Return [x, y] of the center of cell containing provided text 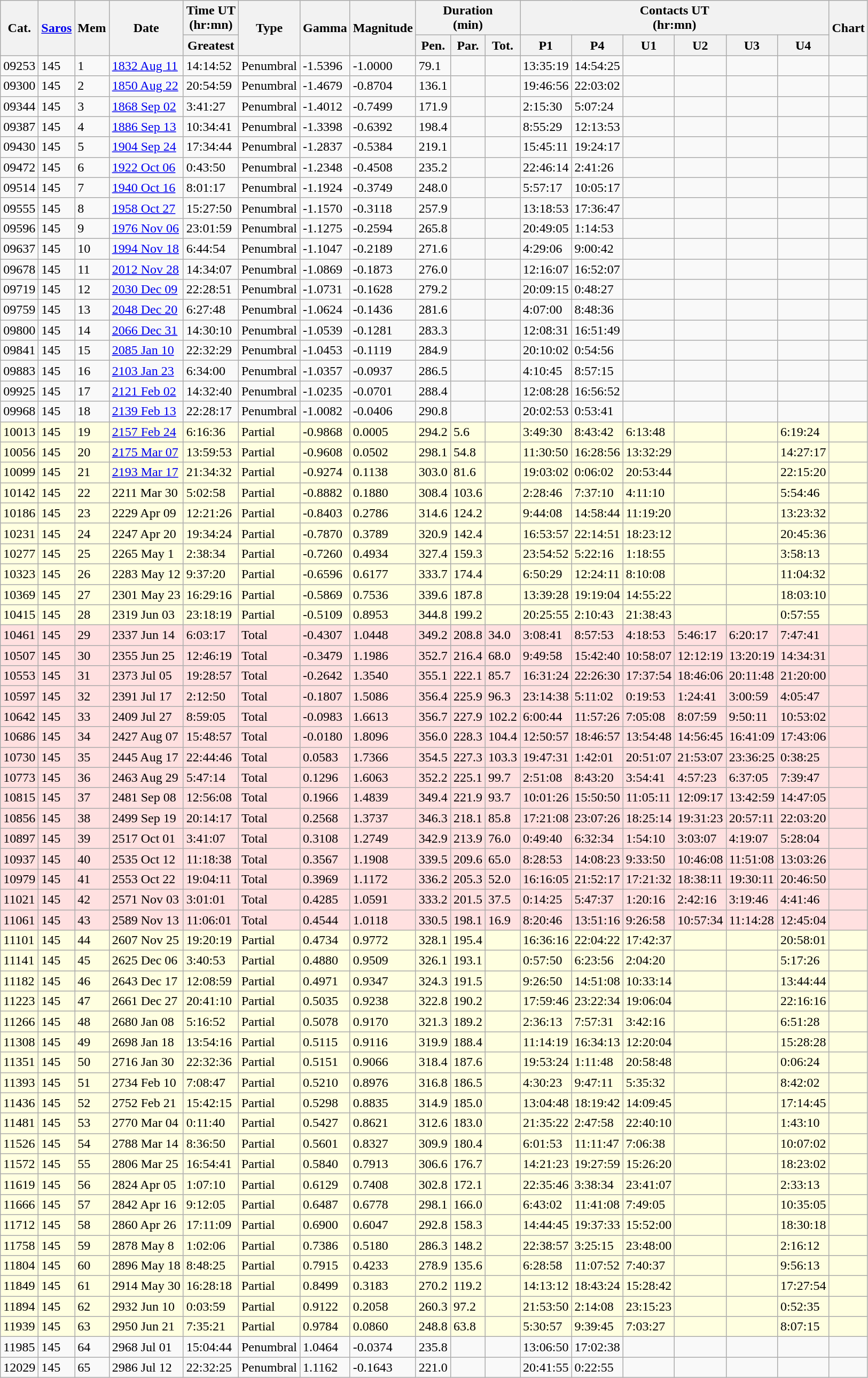
Time UT(hr:mn) [210, 18]
11:30:50 [546, 452]
11:18:38 [210, 859]
09472 [19, 167]
59 [92, 1245]
15:45:11 [546, 147]
6:28:58 [546, 1266]
1994 Nov 18 [146, 248]
0.5840 [325, 1164]
0:38:25 [803, 757]
3:08:41 [546, 635]
166.0 [468, 1204]
09514 [19, 188]
0.4233 [382, 1266]
102.2 [502, 717]
11894 [19, 1306]
10:35:05 [803, 1204]
222.1 [468, 676]
23 [92, 513]
Cat. [19, 28]
260.3 [433, 1306]
0.3789 [382, 533]
11985 [19, 1347]
172.1 [468, 1184]
85.8 [502, 818]
-1.0539 [325, 330]
187.6 [468, 1062]
-1.2837 [325, 147]
93.7 [502, 798]
228.3 [468, 737]
227.9 [468, 717]
3:42:16 [648, 1022]
0:43:50 [210, 167]
3:01:01 [210, 899]
0.5427 [325, 1123]
349.4 [433, 798]
-1.0731 [325, 290]
-0.1436 [382, 310]
54 [92, 1143]
12:20:04 [648, 1042]
1:14:53 [597, 228]
2247 Apr 20 [146, 533]
0.5115 [325, 1042]
13:20:19 [752, 656]
18:46:57 [597, 737]
11:41:08 [597, 1204]
18:19:42 [597, 1103]
1832 Aug 11 [146, 66]
21:38:43 [648, 615]
97.2 [468, 1306]
248.8 [433, 1327]
20:58:48 [648, 1062]
10415 [19, 615]
0.9772 [382, 940]
Chart [848, 28]
52 [92, 1103]
356.4 [433, 696]
13:44:44 [803, 981]
2:14:08 [597, 1306]
8:42:02 [803, 1083]
11939 [19, 1327]
2319 Jun 03 [146, 615]
2734 Feb 10 [146, 1083]
9:33:50 [648, 859]
352.7 [433, 656]
8:57:53 [597, 635]
31 [92, 676]
148.2 [468, 1245]
68.0 [502, 656]
17 [92, 391]
6:16:36 [210, 432]
3:03:07 [700, 838]
14:34:07 [210, 269]
22:26:30 [597, 676]
15:48:57 [210, 737]
5:47:37 [597, 899]
-0.2642 [325, 676]
16:28:56 [597, 452]
2:04:20 [648, 961]
3:49:30 [546, 432]
0:57:55 [803, 615]
11021 [19, 899]
19:24:17 [597, 147]
19:28:57 [210, 676]
14:54:25 [597, 66]
16:28:18 [210, 1286]
195.4 [468, 940]
354.5 [433, 757]
13 [92, 310]
0:19:53 [648, 696]
9:12:05 [210, 1204]
11 [92, 269]
62 [92, 1306]
9:26:58 [648, 920]
309.9 [433, 1143]
1.3540 [382, 676]
20:25:55 [546, 615]
2914 May 30 [146, 1286]
5 [92, 147]
0.6177 [382, 574]
22:32:29 [210, 351]
7:40:37 [648, 1266]
3:58:13 [803, 554]
23:54:52 [546, 554]
Magnitude [382, 28]
326.1 [433, 961]
10597 [19, 696]
15:28:28 [803, 1042]
7:47:41 [803, 635]
225.9 [468, 696]
11182 [19, 981]
19:06:04 [648, 1001]
50 [92, 1062]
4:18:53 [648, 635]
37.5 [502, 899]
9:37:20 [210, 574]
21:35:22 [546, 1123]
53 [92, 1123]
328.1 [433, 940]
-0.4508 [382, 167]
4:41:46 [803, 899]
0.4880 [325, 961]
271.6 [433, 248]
2193 Mar 17 [146, 472]
303.0 [433, 472]
10231 [19, 533]
0.9784 [325, 1327]
0:52:35 [803, 1306]
18:23:02 [803, 1164]
221.0 [433, 1367]
15:52:00 [648, 1225]
1886 Sep 13 [146, 127]
48 [92, 1022]
10856 [19, 818]
Type [269, 28]
25 [92, 554]
17:42:37 [648, 940]
2157 Feb 24 [146, 432]
4 [92, 127]
13:04:48 [546, 1103]
6:27:48 [210, 310]
Gamma [325, 28]
09883 [19, 371]
20:45:36 [803, 533]
19:04:11 [210, 879]
0.9347 [382, 981]
1 [92, 66]
19:46:56 [546, 86]
1:43:10 [803, 1123]
5:16:52 [210, 1022]
-0.0374 [382, 1347]
2355 Jun 25 [146, 656]
Greatest [210, 45]
19:19:04 [597, 595]
12:08:28 [546, 391]
8:48:25 [210, 1266]
221.9 [468, 798]
198.4 [433, 127]
319.9 [433, 1042]
09841 [19, 351]
49 [92, 1042]
17:59:46 [546, 1001]
324.3 [433, 981]
-0.2189 [382, 248]
4:19:07 [752, 838]
18:46:06 [700, 676]
174.4 [468, 574]
0.9509 [382, 961]
14:55:22 [648, 595]
22:28:51 [210, 290]
2896 May 18 [146, 1266]
11712 [19, 1225]
9:50:11 [752, 717]
20:49:05 [546, 228]
1:02:06 [210, 1245]
356.0 [433, 737]
318.4 [433, 1062]
42 [92, 899]
11:11:47 [597, 1143]
0.0860 [382, 1327]
0.3183 [382, 1286]
9:56:13 [803, 1266]
1.6613 [382, 717]
10:58:07 [648, 656]
5:02:58 [210, 493]
-0.8882 [325, 493]
2535 Oct 12 [146, 859]
10686 [19, 737]
57 [92, 1204]
344.8 [433, 615]
22:35:46 [546, 1184]
12:08:59 [210, 981]
11393 [19, 1083]
12:46:19 [210, 656]
235.2 [433, 167]
2175 Mar 07 [146, 452]
19:47:31 [546, 757]
0:53:41 [597, 411]
11266 [19, 1022]
278.9 [433, 1266]
22:16:16 [803, 1001]
Pen. [433, 45]
3:40:53 [210, 961]
0.8499 [325, 1286]
4:57:23 [700, 777]
16:36:16 [546, 940]
1.7366 [382, 757]
276.0 [433, 269]
7:35:21 [210, 1327]
0.8327 [382, 1143]
14:09:45 [648, 1103]
3:41:27 [210, 106]
20:53:44 [648, 472]
2463 Aug 29 [146, 777]
16:29:16 [210, 595]
10056 [19, 452]
286.5 [433, 371]
22:38:57 [546, 1245]
183.0 [468, 1123]
2878 May 8 [146, 1245]
0.6487 [325, 1204]
180.4 [468, 1143]
1:42:01 [597, 757]
3:25:15 [597, 1245]
10:46:08 [700, 859]
22:44:46 [210, 757]
15:42:40 [597, 656]
17:43:06 [803, 737]
190.2 [468, 1001]
284.9 [433, 351]
2698 Jan 18 [146, 1042]
11:14:19 [546, 1042]
2229 Apr 09 [146, 513]
316.8 [433, 1083]
15 [92, 351]
136.1 [433, 86]
4:07:00 [546, 310]
2066 Dec 31 [146, 330]
186.5 [468, 1083]
-1.0000 [382, 66]
10:01:26 [546, 798]
46 [92, 981]
1:18:55 [648, 554]
7:57:31 [597, 1022]
6:32:34 [597, 838]
0.9170 [382, 1022]
18 [92, 411]
16:34:13 [597, 1042]
-1.4679 [325, 86]
257.9 [433, 208]
-0.0701 [382, 391]
18:25:14 [648, 818]
11:04:32 [803, 574]
1.1172 [382, 879]
2824 Apr 05 [146, 1184]
12:45:04 [803, 920]
2:28:46 [546, 493]
17:37:54 [648, 676]
176.7 [468, 1164]
23:41:07 [648, 1184]
0.8835 [382, 1103]
281.6 [433, 310]
2:41:26 [597, 167]
7 [92, 188]
43 [92, 920]
339.6 [433, 595]
193.1 [468, 961]
20:41:10 [210, 1001]
Tot. [502, 45]
0.1880 [382, 493]
2788 Mar 14 [146, 1143]
-0.0983 [325, 717]
51 [92, 1083]
205.3 [468, 879]
20:02:53 [546, 411]
2265 May 1 [146, 554]
10:07:02 [803, 1143]
-0.1643 [382, 1367]
333.2 [433, 899]
79.1 [433, 66]
8:07:59 [700, 717]
1904 Sep 24 [146, 147]
10186 [19, 513]
0.5151 [325, 1062]
17:21:32 [648, 879]
0.9066 [382, 1062]
0.7913 [382, 1164]
8:28:53 [546, 859]
14:51:08 [597, 981]
36 [92, 777]
2680 Jan 08 [146, 1022]
21:53:50 [546, 1306]
2012 Nov 28 [146, 269]
0.1138 [382, 472]
288.4 [433, 391]
2:42:16 [700, 899]
8:36:50 [210, 1143]
-0.2594 [382, 228]
11:14:28 [752, 920]
2030 Dec 09 [146, 290]
2752 Feb 21 [146, 1103]
13:32:29 [648, 452]
2806 Mar 25 [146, 1164]
158.3 [468, 1225]
11758 [19, 1245]
21:34:32 [210, 472]
14:47:05 [803, 798]
5:28:04 [803, 838]
2:47:58 [597, 1123]
29 [92, 635]
10:33:14 [648, 981]
15:26:20 [648, 1164]
4:05:47 [803, 696]
65.0 [502, 859]
2211 Mar 30 [146, 493]
10979 [19, 879]
11:51:08 [752, 859]
0.7386 [325, 1245]
2:51:08 [546, 777]
10642 [19, 717]
10142 [19, 493]
9:39:45 [597, 1327]
0.3108 [325, 838]
1868 Sep 02 [146, 106]
28 [92, 615]
1.6063 [382, 777]
52.0 [502, 879]
0.4971 [325, 981]
12 [92, 290]
218.1 [468, 818]
22:32:25 [210, 1367]
19 [92, 432]
-0.1873 [382, 269]
0.1296 [325, 777]
12:09:17 [700, 798]
09925 [19, 391]
8 [92, 208]
-0.0937 [382, 371]
13:35:19 [546, 66]
2860 Apr 26 [146, 1225]
1.0464 [325, 1347]
4:10:45 [546, 371]
-0.6392 [382, 127]
54.8 [468, 452]
40 [92, 859]
12:24:11 [597, 574]
22:03:02 [597, 86]
-1.3398 [325, 127]
21:53:07 [700, 757]
356.7 [433, 717]
3 [92, 106]
-1.0624 [325, 310]
3:38:34 [597, 1184]
10773 [19, 777]
14:44:45 [546, 1225]
-1.0453 [325, 351]
1.4839 [382, 798]
142.4 [468, 533]
63.8 [468, 1327]
14:34:31 [803, 656]
Par. [468, 45]
171.9 [433, 106]
0:03:59 [210, 1306]
0.6047 [382, 1225]
6:37:05 [752, 777]
11619 [19, 1184]
352.2 [433, 777]
14:58:44 [597, 513]
19:03:02 [546, 472]
23:01:59 [210, 228]
16:54:41 [210, 1164]
2 [92, 86]
0:14:25 [546, 899]
0.2058 [382, 1306]
09430 [19, 147]
306.6 [433, 1164]
Contacts UT(hr:mn) [675, 18]
2517 Oct 01 [146, 838]
17:34:44 [210, 147]
0.5035 [325, 1001]
12:16:07 [546, 269]
18:30:18 [803, 1225]
312.6 [433, 1123]
2373 Jul 05 [146, 676]
185.0 [468, 1103]
104.4 [502, 737]
23:18:19 [210, 615]
10:34:41 [210, 127]
11481 [19, 1123]
1:07:10 [210, 1184]
55 [92, 1164]
-1.1047 [325, 248]
2:10:43 [597, 615]
124.2 [468, 513]
12:13:53 [597, 127]
11:06:01 [210, 920]
8:48:36 [597, 310]
0.4934 [382, 554]
26 [92, 574]
34.0 [502, 635]
279.2 [433, 290]
16:16:05 [546, 879]
135.6 [468, 1266]
270.2 [433, 1286]
17:27:54 [803, 1286]
09678 [19, 269]
2643 Dec 17 [146, 981]
10:57:34 [700, 920]
11101 [19, 940]
0.9116 [382, 1042]
0:48:27 [597, 290]
85.7 [502, 676]
37 [92, 798]
34 [92, 737]
0.5210 [325, 1083]
2085 Jan 10 [146, 351]
09596 [19, 228]
189.2 [468, 1022]
17:02:38 [597, 1347]
10 [92, 248]
-1.1570 [325, 208]
2553 Oct 22 [146, 879]
5:54:46 [803, 493]
0.7408 [382, 1184]
7:05:08 [648, 717]
8:20:46 [546, 920]
19:30:11 [752, 879]
2139 Feb 13 [146, 411]
0.9238 [382, 1001]
09253 [19, 66]
-0.5109 [325, 615]
17:21:08 [546, 818]
11:57:26 [597, 717]
65 [92, 1367]
11061 [19, 920]
209.6 [468, 859]
11351 [19, 1062]
330.5 [433, 920]
-0.8403 [325, 513]
0.5180 [382, 1245]
-0.0180 [325, 737]
-0.9608 [325, 452]
11849 [19, 1286]
0.5078 [325, 1022]
12029 [19, 1367]
-0.8704 [382, 86]
22:03:20 [803, 818]
10730 [19, 757]
4:29:06 [546, 248]
11:07:52 [597, 1266]
47 [92, 1001]
2:33:13 [803, 1184]
14:21:23 [546, 1164]
23:36:25 [752, 757]
-0.0406 [382, 411]
U3 [752, 45]
8:59:05 [210, 717]
22 [92, 493]
13:59:53 [210, 452]
1.8096 [382, 737]
45 [92, 961]
0:54:56 [597, 351]
1:20:16 [648, 899]
Mem [92, 28]
0:11:40 [210, 1123]
13:18:53 [546, 208]
2:15:30 [546, 106]
14:30:10 [210, 330]
5:17:26 [803, 961]
187.8 [468, 595]
5:22:16 [597, 554]
2625 Dec 06 [146, 961]
19:37:33 [597, 1225]
12:08:31 [546, 330]
6:03:17 [210, 635]
U2 [700, 45]
235.8 [433, 1347]
17:36:47 [597, 208]
12:50:57 [546, 737]
09719 [19, 290]
13:23:32 [803, 513]
P4 [597, 45]
3:19:46 [752, 899]
1:11:48 [597, 1062]
11:19:20 [648, 513]
0.7915 [325, 1266]
-1.0235 [325, 391]
5:47:14 [210, 777]
38 [92, 818]
-0.7870 [325, 533]
19:27:59 [597, 1164]
14:27:17 [803, 452]
20:54:59 [210, 86]
14:32:40 [210, 391]
9:44:08 [546, 513]
8:43:42 [597, 432]
11141 [19, 961]
-0.3479 [325, 656]
0.3567 [325, 859]
23:22:34 [597, 1001]
8:57:15 [597, 371]
159.3 [468, 554]
0.8621 [382, 1123]
0.7536 [382, 595]
30 [92, 656]
5.6 [468, 432]
14:14:52 [210, 66]
294.2 [433, 432]
32 [92, 696]
322.8 [433, 1001]
6:20:17 [752, 635]
191.5 [468, 981]
7:37:10 [597, 493]
22:46:14 [546, 167]
U4 [803, 45]
09800 [19, 330]
2589 Nov 13 [146, 920]
10099 [19, 472]
0:57:50 [546, 961]
35 [92, 757]
15:50:50 [597, 798]
09387 [19, 127]
1.1986 [382, 656]
9 [92, 228]
13:39:28 [546, 595]
-1.5396 [325, 66]
8:55:29 [546, 127]
09968 [19, 411]
11308 [19, 1042]
16:31:24 [546, 676]
0.9122 [325, 1306]
20:11:48 [752, 676]
3:41:07 [210, 838]
20 [92, 452]
7:49:05 [648, 1204]
9:49:58 [546, 656]
12:21:26 [210, 513]
22:04:22 [597, 940]
10:53:02 [803, 717]
339.5 [433, 859]
2932 Jun 10 [146, 1306]
-0.1119 [382, 351]
7:03:27 [648, 1327]
16:51:49 [597, 330]
216.4 [468, 656]
15:04:44 [210, 1347]
11666 [19, 1204]
2986 Jul 12 [146, 1367]
2571 Nov 03 [146, 899]
9:26:50 [546, 981]
314.9 [433, 1103]
3:54:41 [648, 777]
201.5 [468, 899]
Date [146, 28]
0.4734 [325, 940]
6:01:53 [546, 1143]
2427 Aug 07 [146, 737]
1850 Aug 22 [146, 86]
2445 Aug 17 [146, 757]
355.1 [433, 676]
2:38:34 [210, 554]
292.8 [433, 1225]
16:56:52 [597, 391]
336.2 [433, 879]
2716 Jan 30 [146, 1062]
0.3969 [325, 879]
119.2 [468, 1286]
20:09:15 [546, 290]
Saros [57, 28]
2301 May 23 [146, 595]
2968 Jul 01 [146, 1347]
0.6900 [325, 1225]
198.1 [468, 920]
20:41:55 [546, 1367]
P1 [546, 45]
-0.5869 [325, 595]
0.8953 [382, 615]
248.0 [433, 188]
11572 [19, 1164]
U1 [648, 45]
-0.6596 [325, 574]
8:01:17 [210, 188]
20:57:11 [752, 818]
1958 Oct 27 [146, 208]
64 [92, 1347]
0.0502 [382, 452]
0.4285 [325, 899]
39 [92, 838]
333.7 [433, 574]
20:46:50 [803, 879]
6:51:28 [803, 1022]
-1.2348 [325, 167]
1.0118 [382, 920]
13:51:16 [597, 920]
15:42:15 [210, 1103]
1.2749 [382, 838]
60 [92, 1266]
225.1 [468, 777]
09555 [19, 208]
21:20:00 [803, 676]
346.3 [433, 818]
188.4 [468, 1042]
308.4 [433, 493]
2661 Dec 27 [146, 1001]
22:32:36 [210, 1062]
27 [92, 595]
1.3737 [382, 818]
18:43:24 [597, 1286]
20:51:07 [648, 757]
9:47:11 [597, 1083]
96.3 [502, 696]
-1.4012 [325, 106]
8:10:08 [648, 574]
24 [92, 533]
16:41:09 [752, 737]
2409 Jul 27 [146, 717]
0:06:02 [597, 472]
0.6778 [382, 1204]
2842 Apr 16 [146, 1204]
1940 Oct 16 [146, 188]
-1.0357 [325, 371]
5:07:24 [597, 106]
0.6129 [325, 1184]
3:00:59 [752, 696]
11804 [19, 1266]
17:14:45 [803, 1103]
21:52:17 [597, 879]
2121 Feb 02 [146, 391]
12:56:08 [210, 798]
6:43:02 [546, 1204]
-0.9274 [325, 472]
0:49:40 [546, 838]
-1.1924 [325, 188]
342.9 [433, 838]
0.0583 [325, 757]
14 [92, 330]
6:23:56 [597, 961]
13:03:26 [803, 859]
-0.3118 [382, 208]
22:28:17 [210, 411]
-0.7260 [325, 554]
2337 Jun 14 [146, 635]
0:22:55 [597, 1367]
0.5601 [325, 1143]
33 [92, 717]
2950 Jun 21 [146, 1327]
0.4544 [325, 920]
09300 [19, 86]
22:40:10 [648, 1123]
7:39:47 [803, 777]
16 [92, 371]
23:15:23 [648, 1306]
11436 [19, 1103]
1.0591 [382, 899]
16:53:57 [546, 533]
14:56:45 [700, 737]
10461 [19, 635]
0.5298 [325, 1103]
58 [92, 1225]
18:03:10 [803, 595]
199.2 [468, 615]
2481 Sep 08 [146, 798]
13:54:48 [648, 737]
Duration(min) [468, 18]
1922 Oct 06 [146, 167]
-0.1281 [382, 330]
11526 [19, 1143]
63 [92, 1327]
0.1966 [325, 798]
19:34:24 [210, 533]
1.5086 [382, 696]
15:28:42 [648, 1286]
2:16:12 [803, 1245]
20:58:01 [803, 940]
2:12:50 [210, 696]
13:54:16 [210, 1042]
09344 [19, 106]
208.8 [468, 635]
19:53:24 [546, 1062]
6:19:24 [803, 432]
5:35:32 [648, 1083]
327.4 [433, 554]
1976 Nov 06 [146, 228]
09759 [19, 310]
5:46:17 [700, 635]
1:24:41 [700, 696]
19:20:19 [210, 940]
10323 [19, 574]
19:31:23 [700, 818]
10937 [19, 859]
6:00:44 [546, 717]
320.9 [433, 533]
21 [92, 472]
18:23:12 [648, 533]
11223 [19, 1001]
103.3 [502, 757]
16.9 [502, 920]
12:12:19 [700, 656]
10369 [19, 595]
-0.7499 [382, 106]
-0.5384 [382, 147]
6:50:29 [546, 574]
14:13:12 [546, 1286]
99.7 [502, 777]
-0.9868 [325, 432]
81.6 [468, 472]
4:30:23 [546, 1083]
-1.0869 [325, 269]
265.8 [433, 228]
0.8976 [382, 1083]
6:44:54 [210, 248]
41 [92, 879]
1.1908 [382, 859]
2:36:13 [546, 1022]
22:14:51 [597, 533]
-1.1275 [325, 228]
18:38:11 [700, 879]
11:05:11 [648, 798]
219.1 [433, 147]
5:11:02 [597, 696]
13:42:59 [752, 798]
321.3 [433, 1022]
10553 [19, 676]
14:08:23 [597, 859]
283.3 [433, 330]
290.8 [433, 411]
1.1162 [325, 1367]
2391 Jul 17 [146, 696]
6 [92, 167]
44 [92, 940]
16:52:07 [597, 269]
1.0448 [382, 635]
-0.4307 [325, 635]
56 [92, 1184]
7:08:47 [210, 1083]
0.2568 [325, 818]
2283 May 12 [146, 574]
-1.0082 [325, 411]
103.6 [468, 493]
6:13:48 [648, 432]
-0.3749 [382, 188]
2103 Jan 23 [146, 371]
10277 [19, 554]
13:06:50 [546, 1347]
10507 [19, 656]
8:43:20 [597, 777]
23:07:26 [597, 818]
0.0005 [382, 432]
09637 [19, 248]
6:34:00 [210, 371]
7:06:38 [648, 1143]
22:15:20 [803, 472]
2499 Sep 19 [146, 818]
23:14:38 [546, 696]
10:05:17 [597, 188]
20:14:17 [210, 818]
-0.1628 [382, 290]
15:27:50 [210, 208]
10013 [19, 432]
8:07:15 [803, 1327]
286.3 [433, 1245]
349.2 [433, 635]
302.8 [433, 1184]
10897 [19, 838]
23:48:00 [648, 1245]
1:54:10 [648, 838]
5:57:17 [546, 188]
76.0 [502, 838]
-0.1807 [325, 696]
20:10:02 [546, 351]
2048 Dec 20 [146, 310]
17:11:09 [210, 1225]
4:11:10 [648, 493]
2607 Nov 25 [146, 940]
2770 Mar 04 [146, 1123]
227.3 [468, 757]
0.2786 [382, 513]
314.6 [433, 513]
213.9 [468, 838]
9:00:42 [597, 248]
61 [92, 1286]
5:30:57 [546, 1327]
0:06:24 [803, 1062]
10815 [19, 798]
